Detect which cell encompasses the target text, then output its (X, Y) center coordinate. 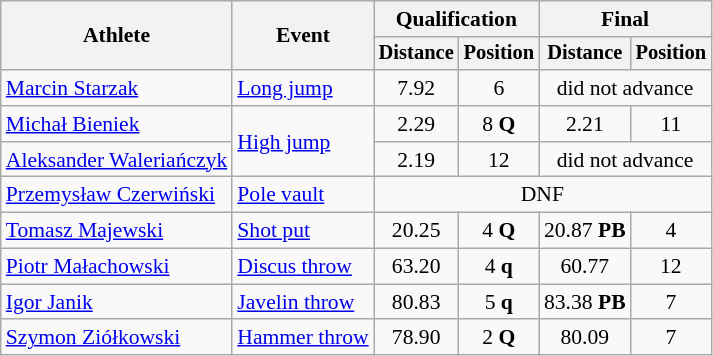
Marcin Starzak (117, 88)
8 Q (499, 124)
63.20 (416, 267)
Qualification (456, 19)
Javelin throw (302, 302)
Event (302, 36)
5 q (499, 302)
Tomasz Majewski (117, 231)
Igor Janik (117, 302)
20.25 (416, 231)
Shot put (302, 231)
80.09 (585, 338)
6 (499, 88)
Michał Bieniek (117, 124)
2.19 (416, 160)
Discus throw (302, 267)
7.92 (416, 88)
78.90 (416, 338)
11 (671, 124)
Pole vault (302, 195)
Hammer throw (302, 338)
20.87 PB (585, 231)
DNF (542, 195)
60.77 (585, 267)
Przemysław Czerwiński (117, 195)
2.21 (585, 124)
4 Q (499, 231)
Long jump (302, 88)
Szymon Ziółkowski (117, 338)
80.83 (416, 302)
Aleksander Waleriańczyk (117, 160)
Piotr Małachowski (117, 267)
4 (671, 231)
Athlete (117, 36)
High jump (302, 142)
Final (625, 19)
4 q (499, 267)
2.29 (416, 124)
83.38 PB (585, 302)
2 Q (499, 338)
